Search for the cell housing the specified text and yield its [X, Y] center coordinate. 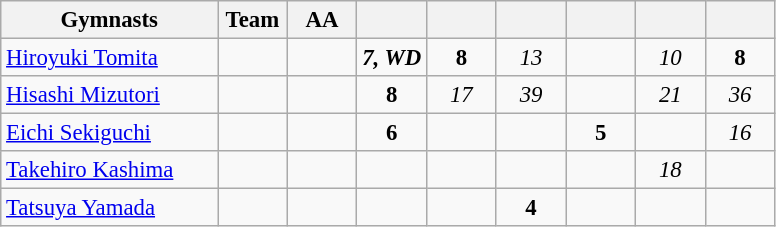
4 [531, 208]
Hiroyuki Tomita [110, 58]
16 [740, 133]
18 [671, 170]
21 [671, 95]
AA [322, 20]
Team [253, 20]
Tatsuya Yamada [110, 208]
5 [601, 133]
17 [462, 95]
39 [531, 95]
Takehiro Kashima [110, 170]
13 [531, 58]
Gymnasts [110, 20]
Hisashi Mizutori [110, 95]
7, WD [392, 58]
6 [392, 133]
Eichi Sekiguchi [110, 133]
36 [740, 95]
10 [671, 58]
